Search for the cell housing the specified text and yield its [X, Y] center coordinate. 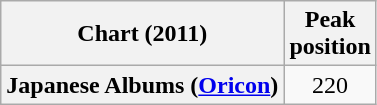
Peak position [330, 34]
Japanese Albums (Oricon) [142, 85]
Chart (2011) [142, 34]
220 [330, 85]
